Return the (x, y) coordinate for the center point of the cell that contains the specified text.  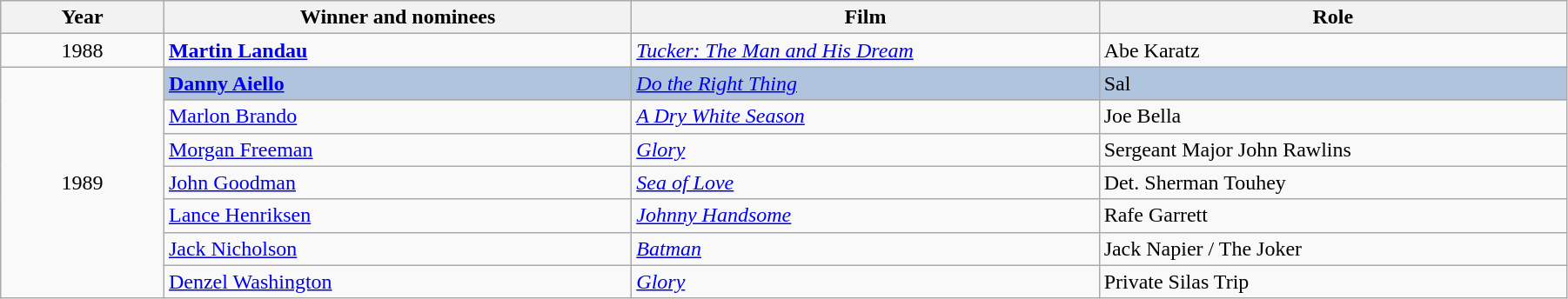
Marlon Brando (397, 116)
Role (1333, 17)
Sea of Love (865, 183)
Private Silas Trip (1333, 282)
Batman (865, 249)
Year (83, 17)
Jack Nicholson (397, 249)
Jack Napier / The Joker (1333, 249)
A Dry White Season (865, 116)
1988 (83, 50)
Sal (1333, 83)
Det. Sherman Touhey (1333, 183)
1989 (83, 183)
Morgan Freeman (397, 149)
Johnny Handsome (865, 216)
Danny Aiello (397, 83)
Denzel Washington (397, 282)
Martin Landau (397, 50)
Sergeant Major John Rawlins (1333, 149)
Film (865, 17)
Do the Right Thing (865, 83)
Abe Karatz (1333, 50)
Lance Henriksen (397, 216)
John Goodman (397, 183)
Joe Bella (1333, 116)
Tucker: The Man and His Dream (865, 50)
Rafe Garrett (1333, 216)
Winner and nominees (397, 17)
